Find where the given text appears and provide that cell's center as (X, Y) coordinate. 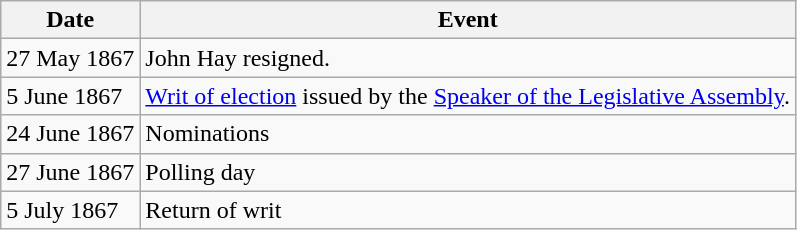
Polling day (468, 172)
5 June 1867 (70, 96)
Nominations (468, 134)
27 May 1867 (70, 58)
John Hay resigned. (468, 58)
Return of writ (468, 210)
Event (468, 20)
24 June 1867 (70, 134)
27 June 1867 (70, 172)
Writ of election issued by the Speaker of the Legislative Assembly. (468, 96)
Date (70, 20)
5 July 1867 (70, 210)
